Search for the cell housing the specified text and yield its [X, Y] center coordinate. 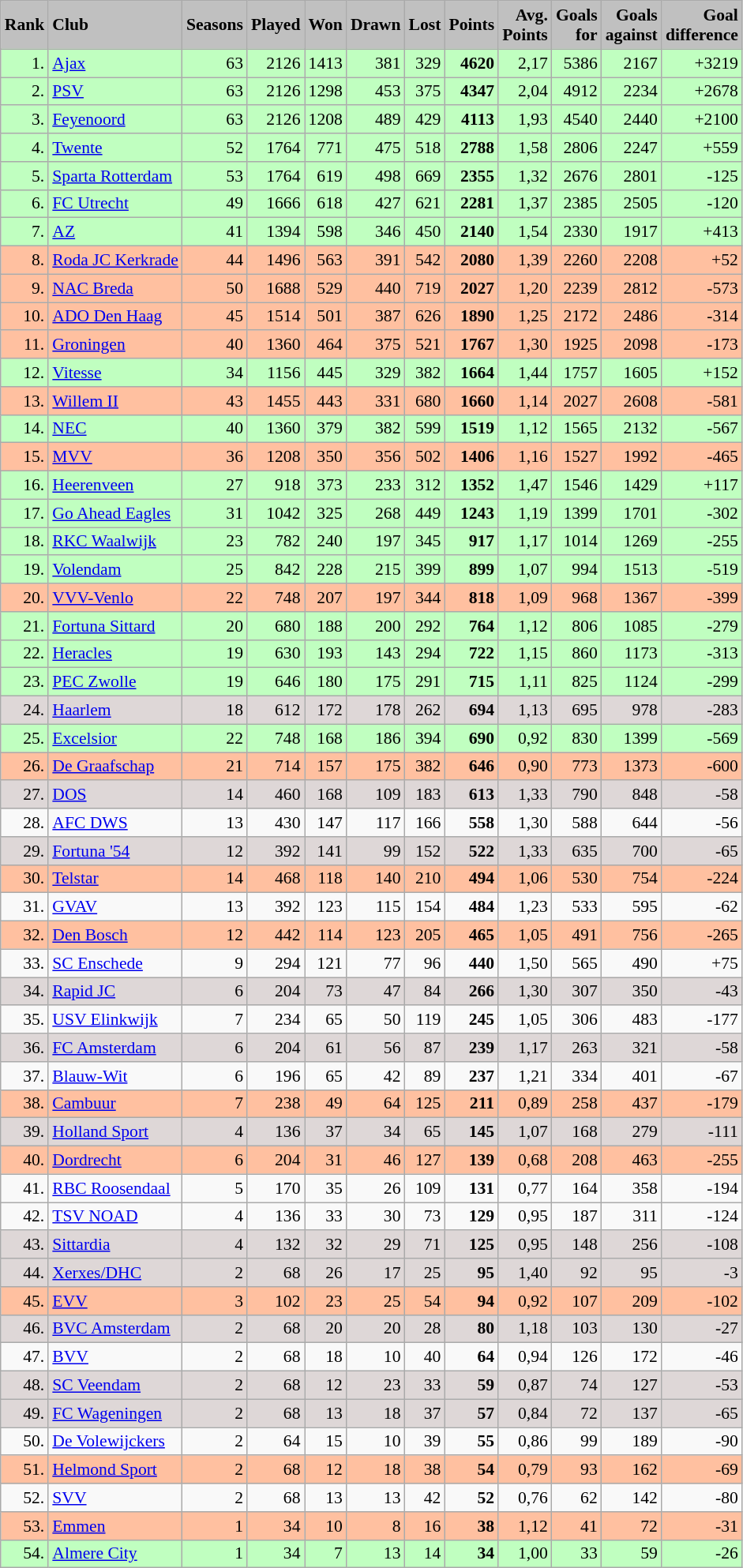
26. [25, 767]
+52 [702, 261]
2486 [632, 317]
9 [215, 963]
4912 [576, 92]
1367 [632, 598]
331 [376, 401]
+152 [702, 373]
+75 [702, 963]
132 [276, 1245]
186 [376, 738]
498 [376, 176]
18. [25, 542]
Vitesse [115, 373]
1,54 [525, 232]
139 [471, 1161]
715 [471, 682]
460 [276, 795]
-111 [702, 1132]
2208 [632, 261]
22. [25, 654]
54. [25, 1554]
48. [25, 1386]
GVAV [115, 907]
29. [25, 851]
187 [576, 1217]
437 [632, 1104]
346 [376, 232]
Points [471, 25]
1124 [632, 682]
154 [425, 907]
2. [25, 92]
AFC DWS [115, 823]
1,14 [525, 401]
61 [325, 1048]
2788 [471, 148]
917 [471, 542]
Twente [115, 148]
103 [576, 1329]
Holland Sport [115, 1132]
256 [632, 1245]
565 [576, 963]
16. [25, 486]
13. [25, 401]
NEC [115, 429]
0,84 [525, 1413]
Dordrecht [115, 1161]
25. [25, 738]
1298 [325, 92]
44 [215, 261]
1,15 [525, 654]
ADO Den Haag [115, 317]
490 [632, 963]
-567 [702, 429]
860 [576, 654]
207 [325, 598]
1,25 [525, 317]
-519 [702, 570]
77 [376, 963]
44. [25, 1273]
325 [325, 513]
8. [25, 261]
442 [276, 936]
170 [276, 1188]
89 [425, 1076]
714 [276, 767]
Telstar [115, 879]
1767 [471, 345]
-224 [702, 879]
-314 [702, 317]
Emmen [115, 1526]
0,89 [525, 1104]
-299 [702, 682]
Volendam [115, 570]
1992 [632, 457]
1429 [632, 486]
+413 [702, 232]
Sparta Rotterdam [115, 176]
93 [576, 1470]
978 [632, 711]
1,21 [525, 1076]
239 [471, 1048]
11. [25, 345]
94 [471, 1301]
Helmond Sport [115, 1470]
114 [325, 936]
188 [325, 626]
27. [25, 795]
1701 [632, 513]
1352 [471, 486]
764 [471, 626]
140 [376, 879]
0,76 [525, 1498]
Go Ahead Eagles [115, 513]
1,13 [525, 711]
502 [425, 457]
312 [425, 486]
Rank [25, 25]
-194 [702, 1188]
32 [325, 1245]
1666 [276, 204]
47 [376, 992]
644 [632, 823]
36. [25, 1048]
2260 [576, 261]
16 [425, 1526]
1,44 [525, 373]
530 [576, 879]
756 [632, 936]
19. [25, 570]
233 [376, 486]
379 [325, 429]
4540 [576, 120]
PSV [115, 92]
41. [25, 1188]
143 [376, 654]
238 [276, 1104]
-265 [702, 936]
806 [576, 626]
387 [376, 317]
464 [325, 345]
141 [325, 851]
-120 [702, 204]
84 [425, 992]
848 [632, 795]
2172 [576, 317]
899 [471, 570]
Avg. Points [525, 25]
Goals against [632, 25]
-573 [702, 288]
1890 [471, 317]
5 [215, 1188]
401 [632, 1076]
-313 [702, 654]
130 [632, 1329]
50. [25, 1442]
EVV [115, 1301]
429 [425, 120]
722 [471, 654]
842 [276, 570]
8 [376, 1526]
1455 [276, 401]
74 [576, 1386]
598 [325, 232]
SC Enschede [115, 963]
1413 [325, 63]
+2100 [702, 120]
FC Wageningen [115, 1413]
345 [425, 542]
VVV-Venlo [115, 598]
55 [471, 1442]
-125 [702, 176]
612 [276, 711]
115 [376, 907]
700 [632, 851]
1014 [576, 542]
5386 [576, 63]
-43 [702, 992]
211 [471, 1104]
443 [325, 401]
-600 [702, 767]
0,79 [525, 1470]
57 [471, 1413]
-53 [702, 1386]
129 [471, 1217]
453 [376, 92]
268 [376, 513]
518 [425, 148]
630 [276, 654]
30 [376, 1217]
53. [25, 1526]
0,86 [525, 1442]
-108 [702, 1245]
137 [632, 1413]
2608 [632, 401]
118 [325, 879]
968 [576, 598]
1757 [576, 373]
USV Elinkwijk [115, 1020]
1917 [632, 232]
107 [576, 1301]
-3 [702, 1273]
196 [276, 1076]
210 [425, 879]
AZ [115, 232]
1,11 [525, 682]
533 [576, 907]
Goals for [576, 25]
1,20 [525, 288]
754 [632, 879]
599 [425, 429]
14. [25, 429]
1,09 [525, 598]
180 [325, 682]
-581 [702, 401]
3 [215, 1301]
157 [325, 767]
162 [632, 1470]
1664 [471, 373]
7. [25, 232]
21 [215, 767]
489 [376, 120]
818 [471, 598]
1513 [632, 570]
0,90 [525, 767]
595 [632, 907]
NAC Breda [115, 288]
542 [425, 261]
3. [25, 120]
96 [425, 963]
1042 [276, 513]
183 [425, 795]
563 [325, 261]
830 [576, 738]
501 [325, 317]
38. [25, 1104]
15. [25, 457]
42. [25, 1217]
Fortuna '54 [115, 851]
Ajax [115, 63]
2812 [632, 288]
6. [25, 204]
FC Utrecht [115, 204]
31. [25, 907]
209 [632, 1301]
2,04 [525, 92]
1. [25, 63]
-56 [702, 823]
1514 [276, 317]
+559 [702, 148]
164 [576, 1188]
27 [215, 486]
321 [632, 1048]
2234 [632, 92]
56 [376, 1048]
46. [25, 1329]
-279 [702, 626]
491 [576, 936]
Feyenoord [115, 120]
427 [376, 204]
193 [325, 654]
De Graafschap [115, 767]
4347 [471, 92]
619 [325, 176]
35. [25, 1020]
17. [25, 513]
30. [25, 879]
Played [276, 25]
43 [215, 401]
5. [25, 176]
1,50 [525, 963]
621 [425, 204]
Excelsior [115, 738]
87 [425, 1048]
80 [471, 1329]
1,18 [525, 1329]
445 [325, 373]
529 [325, 288]
Lost [425, 25]
BVV [115, 1357]
Haarlem [115, 711]
468 [276, 879]
-26 [702, 1554]
1,93 [525, 120]
1,58 [525, 148]
Club [115, 25]
635 [576, 851]
145 [471, 1132]
463 [632, 1161]
4113 [471, 120]
+2678 [702, 92]
+3219 [702, 63]
291 [425, 682]
33. [25, 963]
2385 [576, 204]
Sittardia [115, 1245]
FC Amsterdam [115, 1048]
782 [276, 542]
-69 [702, 1470]
52. [25, 1498]
Rapid JC [115, 992]
1373 [632, 767]
719 [425, 288]
47. [25, 1357]
1,00 [525, 1554]
237 [471, 1076]
0,87 [525, 1386]
SVV [115, 1498]
2080 [471, 261]
23. [25, 682]
773 [576, 767]
71 [425, 1245]
Almere City [115, 1554]
200 [376, 626]
215 [376, 570]
189 [632, 1442]
-102 [702, 1301]
521 [425, 345]
-27 [702, 1329]
Seasons [215, 25]
262 [425, 711]
0,77 [525, 1188]
119 [425, 1020]
20. [25, 598]
205 [425, 936]
131 [471, 1188]
Cambuur [115, 1104]
34. [25, 992]
522 [471, 851]
2132 [632, 429]
51. [25, 1470]
2239 [576, 288]
558 [471, 823]
1,40 [525, 1273]
2140 [471, 232]
2,17 [525, 63]
-46 [702, 1357]
918 [276, 486]
17 [376, 1273]
39. [25, 1132]
-177 [702, 1020]
28. [25, 823]
483 [632, 1020]
126 [576, 1357]
102 [276, 1301]
DOS [115, 795]
-465 [702, 457]
1,47 [525, 486]
994 [576, 570]
245 [471, 1020]
9. [25, 288]
2281 [471, 204]
690 [471, 738]
618 [325, 204]
Fortuna Sittard [115, 626]
1156 [276, 373]
613 [471, 795]
2247 [632, 148]
1565 [576, 429]
1,19 [525, 513]
292 [425, 626]
694 [471, 711]
-569 [702, 738]
36 [215, 457]
1,39 [525, 261]
29 [376, 1245]
391 [376, 261]
1546 [576, 486]
1,06 [525, 879]
+117 [702, 486]
790 [576, 795]
-179 [702, 1104]
306 [576, 1020]
2167 [632, 63]
2355 [471, 176]
Roda JC Kerkrade [115, 261]
RBC Roosendaal [115, 1188]
40. [25, 1161]
121 [325, 963]
1527 [576, 457]
Xerxes/DHC [115, 1273]
46 [376, 1161]
307 [576, 992]
117 [376, 823]
142 [632, 1498]
1,37 [525, 204]
92 [576, 1273]
-399 [702, 598]
825 [576, 682]
2330 [576, 232]
430 [276, 823]
37. [25, 1076]
1394 [276, 232]
MVV [115, 457]
381 [376, 63]
588 [576, 823]
240 [325, 542]
263 [576, 1048]
1,16 [525, 457]
Drawn [376, 25]
Blauw-Wit [115, 1076]
49. [25, 1413]
208 [576, 1161]
-80 [702, 1498]
RKC Waalwijk [115, 542]
1660 [471, 401]
4. [25, 148]
626 [425, 317]
358 [632, 1188]
Willem II [115, 401]
228 [325, 570]
1406 [471, 457]
311 [632, 1217]
1519 [471, 429]
0,68 [525, 1161]
394 [425, 738]
12. [25, 373]
484 [471, 907]
24. [25, 711]
147 [325, 823]
1496 [276, 261]
695 [576, 711]
BVC Amsterdam [115, 1329]
-302 [702, 513]
334 [576, 1076]
279 [632, 1132]
PEC Zwolle [115, 682]
Groningen [115, 345]
Den Bosch [115, 936]
148 [576, 1245]
1688 [276, 288]
373 [325, 486]
Goal difference [702, 25]
344 [425, 598]
-283 [702, 711]
234 [276, 1020]
1,32 [525, 176]
-67 [702, 1076]
166 [425, 823]
258 [576, 1104]
0,94 [525, 1357]
1085 [632, 626]
1243 [471, 513]
39 [425, 1442]
53 [215, 176]
1269 [632, 542]
28 [425, 1329]
2505 [632, 204]
Heerenveen [115, 486]
SC Veendam [115, 1386]
45. [25, 1301]
-31 [702, 1526]
-173 [702, 345]
1605 [632, 373]
178 [376, 711]
Won [325, 25]
1,23 [525, 907]
45 [215, 317]
32. [25, 936]
266 [471, 992]
De Volewijckers [115, 1442]
2440 [632, 120]
2806 [576, 148]
TSV NOAD [115, 1217]
Heracles [115, 654]
21. [25, 626]
2801 [632, 176]
475 [376, 148]
62 [576, 1498]
1925 [576, 345]
4620 [471, 63]
1173 [632, 654]
35 [325, 1188]
465 [471, 936]
399 [425, 570]
356 [376, 457]
10. [25, 317]
449 [425, 513]
-124 [702, 1217]
152 [425, 851]
494 [471, 879]
43. [25, 1245]
-62 [702, 907]
771 [325, 148]
15 [325, 1442]
2098 [632, 345]
2676 [576, 176]
669 [425, 176]
-90 [702, 1442]
450 [425, 232]
